For the text-containing cell, return its midpoint in (X, Y) coordinate format. 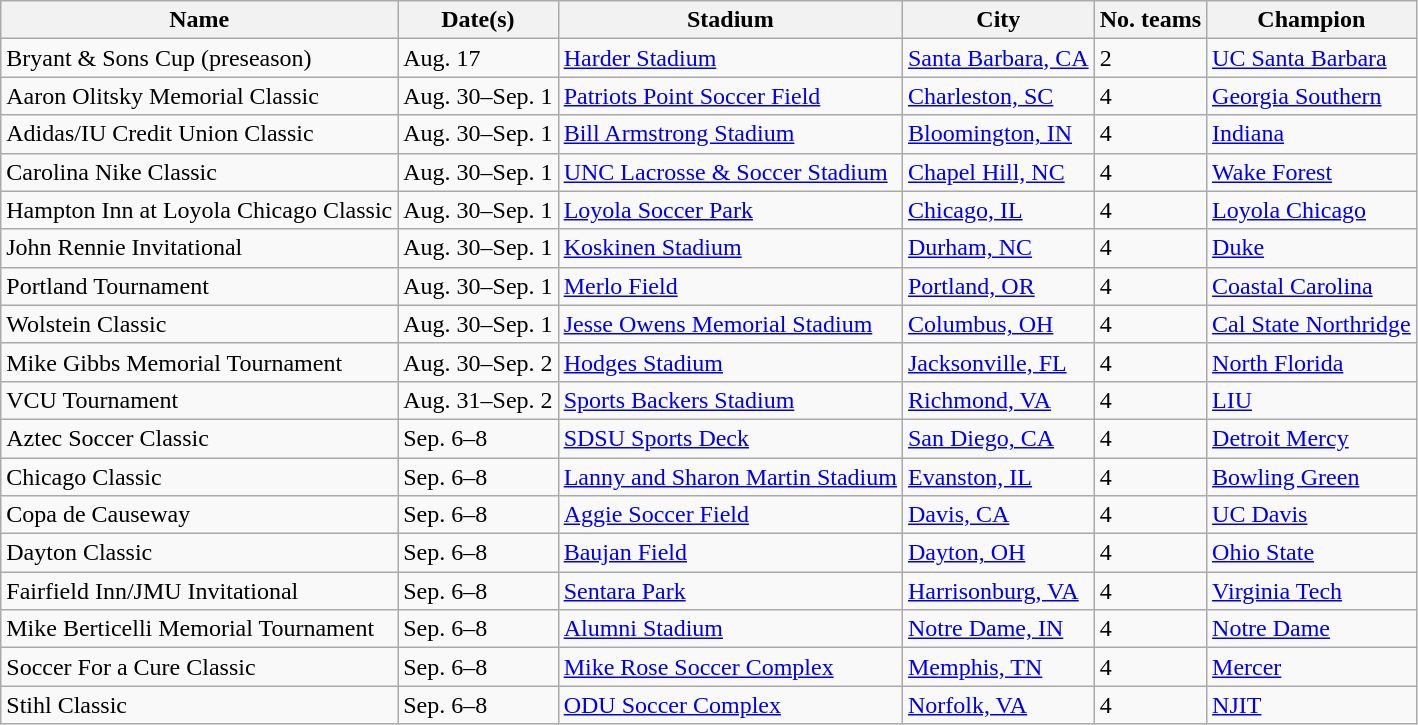
Bowling Green (1312, 477)
2 (1150, 58)
Merlo Field (730, 286)
Harder Stadium (730, 58)
Chicago, IL (998, 210)
UC Davis (1312, 515)
Carolina Nike Classic (200, 172)
Stihl Classic (200, 705)
Charleston, SC (998, 96)
NJIT (1312, 705)
Notre Dame (1312, 629)
Richmond, VA (998, 400)
Koskinen Stadium (730, 248)
Virginia Tech (1312, 591)
Loyola Chicago (1312, 210)
Loyola Soccer Park (730, 210)
Davis, CA (998, 515)
Wolstein Classic (200, 324)
Jacksonville, FL (998, 362)
Columbus, OH (998, 324)
Santa Barbara, CA (998, 58)
Mike Gibbs Memorial Tournament (200, 362)
Dayton, OH (998, 553)
Indiana (1312, 134)
Portland Tournament (200, 286)
Dayton Classic (200, 553)
Sentara Park (730, 591)
Baujan Field (730, 553)
Bryant & Sons Cup (preseason) (200, 58)
John Rennie Invitational (200, 248)
Coastal Carolina (1312, 286)
Champion (1312, 20)
Duke (1312, 248)
Notre Dame, IN (998, 629)
North Florida (1312, 362)
Aug. 31–Sep. 2 (478, 400)
Wake Forest (1312, 172)
Sports Backers Stadium (730, 400)
Ohio State (1312, 553)
UNC Lacrosse & Soccer Stadium (730, 172)
City (998, 20)
Durham, NC (998, 248)
Portland, OR (998, 286)
Hodges Stadium (730, 362)
Detroit Mercy (1312, 438)
Fairfield Inn/JMU Invitational (200, 591)
Jesse Owens Memorial Stadium (730, 324)
Cal State Northridge (1312, 324)
Memphis, TN (998, 667)
Chapel Hill, NC (998, 172)
Patriots Point Soccer Field (730, 96)
Alumni Stadium (730, 629)
Bill Armstrong Stadium (730, 134)
Georgia Southern (1312, 96)
SDSU Sports Deck (730, 438)
Aug. 17 (478, 58)
Mercer (1312, 667)
Norfolk, VA (998, 705)
Evanston, IL (998, 477)
Soccer For a Cure Classic (200, 667)
Harrisonburg, VA (998, 591)
San Diego, CA (998, 438)
Aaron Olitsky Memorial Classic (200, 96)
Hampton Inn at Loyola Chicago Classic (200, 210)
Chicago Classic (200, 477)
Date(s) (478, 20)
Mike Rose Soccer Complex (730, 667)
VCU Tournament (200, 400)
Stadium (730, 20)
ODU Soccer Complex (730, 705)
UC Santa Barbara (1312, 58)
Aug. 30–Sep. 2 (478, 362)
Bloomington, IN (998, 134)
No. teams (1150, 20)
Aggie Soccer Field (730, 515)
LIU (1312, 400)
Aztec Soccer Classic (200, 438)
Mike Berticelli Memorial Tournament (200, 629)
Copa de Causeway (200, 515)
Name (200, 20)
Adidas/IU Credit Union Classic (200, 134)
Lanny and Sharon Martin Stadium (730, 477)
